Search for the cell housing the specified text and yield its (x, y) center coordinate. 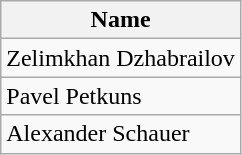
Name (121, 20)
Zelimkhan Dzhabrailov (121, 58)
Alexander Schauer (121, 134)
Pavel Petkuns (121, 96)
